Locate the cell with the specified text and output its [X, Y] center coordinate. 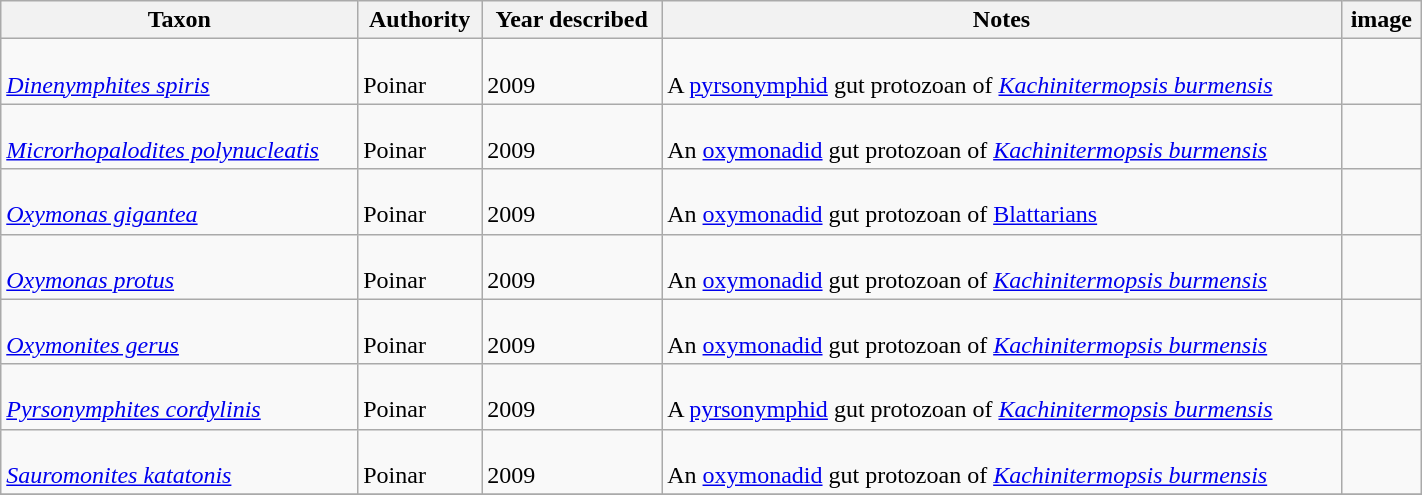
Microrhopalodites polynucleatis [180, 136]
Taxon [180, 20]
Oxymonas gigantea [180, 202]
Dinenymphites spiris [180, 72]
Oxymonites gerus [180, 332]
Year described [572, 20]
Oxymonas protus [180, 266]
Pyrsonymphites cordylinis [180, 396]
image [1381, 20]
Sauromonites katatonis [180, 462]
An oxymonadid gut protozoan of Blattarians [1002, 202]
Authority [420, 20]
Notes [1002, 20]
